Pinpoint the cell where the given text exists, returning its [x, y] midpoint coordinate. 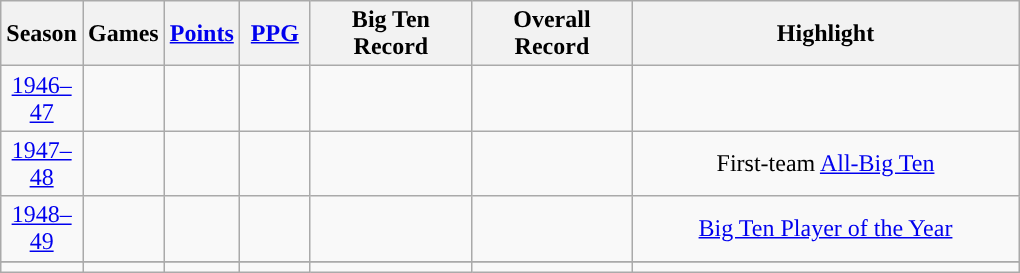
Points [202, 34]
Big Ten Player of the Year [825, 228]
Highlight [825, 34]
Overall Record [552, 34]
1948–49 [42, 228]
1947–48 [42, 164]
Games [123, 34]
Season [42, 34]
1946–47 [42, 98]
PPG [274, 34]
First-team All-Big Ten [825, 164]
Big Ten Record [390, 34]
